Provide the (X, Y) coordinate of the cell's center where the given text is located.  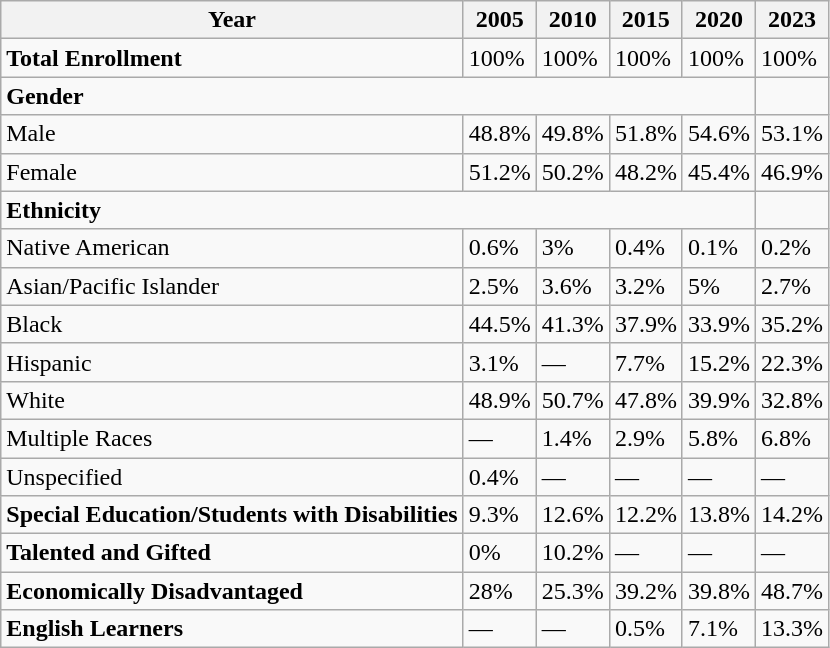
50.2% (572, 172)
48.8% (500, 134)
0% (500, 553)
Talented and Gifted (232, 553)
Special Education/Students with Disabilities (232, 515)
2.9% (646, 438)
32.8% (792, 400)
48.9% (500, 400)
3.6% (572, 286)
Year (232, 20)
39.8% (718, 591)
English Learners (232, 629)
12.2% (646, 515)
39.9% (718, 400)
13.8% (718, 515)
22.3% (792, 362)
Gender (378, 96)
41.3% (572, 324)
37.9% (646, 324)
53.1% (792, 134)
51.8% (646, 134)
2020 (718, 20)
14.2% (792, 515)
Multiple Races (232, 438)
1.4% (572, 438)
5% (718, 286)
25.3% (572, 591)
0.2% (792, 248)
51.2% (500, 172)
2.5% (500, 286)
7.1% (718, 629)
3% (572, 248)
2015 (646, 20)
0.1% (718, 248)
7.7% (646, 362)
48.7% (792, 591)
15.2% (718, 362)
45.4% (718, 172)
Native American (232, 248)
3.1% (500, 362)
Male (232, 134)
Economically Disadvantaged (232, 591)
47.8% (646, 400)
35.2% (792, 324)
33.9% (718, 324)
Female (232, 172)
39.2% (646, 591)
2.7% (792, 286)
50.7% (572, 400)
2010 (572, 20)
46.9% (792, 172)
Hispanic (232, 362)
2005 (500, 20)
0.6% (500, 248)
Black (232, 324)
White (232, 400)
6.8% (792, 438)
0.5% (646, 629)
28% (500, 591)
5.8% (718, 438)
2023 (792, 20)
44.5% (500, 324)
12.6% (572, 515)
10.2% (572, 553)
Total Enrollment (232, 58)
3.2% (646, 286)
9.3% (500, 515)
48.2% (646, 172)
54.6% (718, 134)
Asian/Pacific Islander (232, 286)
Ethnicity (378, 210)
49.8% (572, 134)
Unspecified (232, 477)
13.3% (792, 629)
